Search for the cell housing the specified text and yield its [x, y] center coordinate. 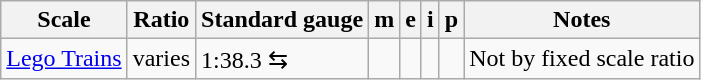
p [451, 20]
Ratio [161, 20]
Lego Trains [64, 59]
e [411, 20]
1:38.3 ⇆ [282, 59]
Scale [64, 20]
Standard gauge [282, 20]
Notes [582, 20]
m [384, 20]
Not by fixed scale ratio [582, 59]
varies [161, 59]
i [430, 20]
